Return the (x, y) coordinate for the center point of the cell that contains the specified text.  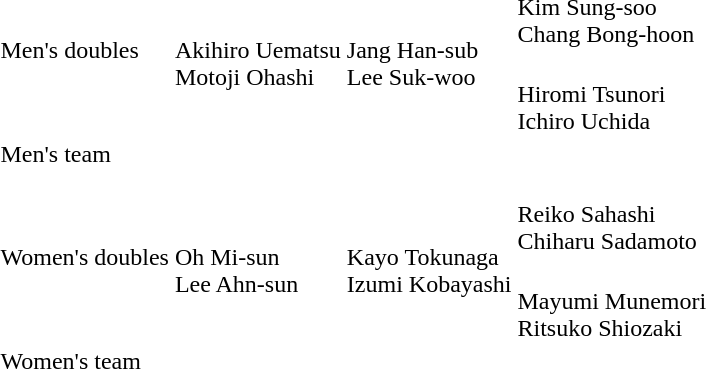
Oh Mi-sunLee Ahn-sun (258, 258)
Kayo TokunagaIzumi Kobayashi (429, 258)
